Capture the cell that displays the provided text and extract its [x, y] central coordinate. 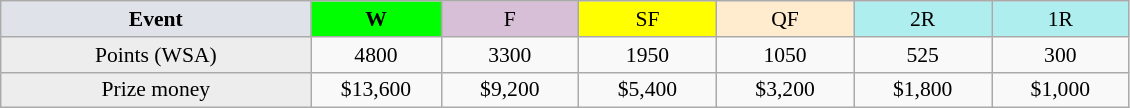
$13,600 [376, 90]
SF [648, 19]
525 [923, 55]
$1,000 [1061, 90]
Points (WSA) [156, 55]
$3,200 [785, 90]
F [510, 19]
$5,400 [648, 90]
W [376, 19]
$9,200 [510, 90]
Prize money [156, 90]
2R [923, 19]
1950 [648, 55]
Event [156, 19]
1R [1061, 19]
300 [1061, 55]
$1,800 [923, 90]
1050 [785, 55]
QF [785, 19]
3300 [510, 55]
4800 [376, 55]
